Return (X, Y) of the center of cell containing provided text 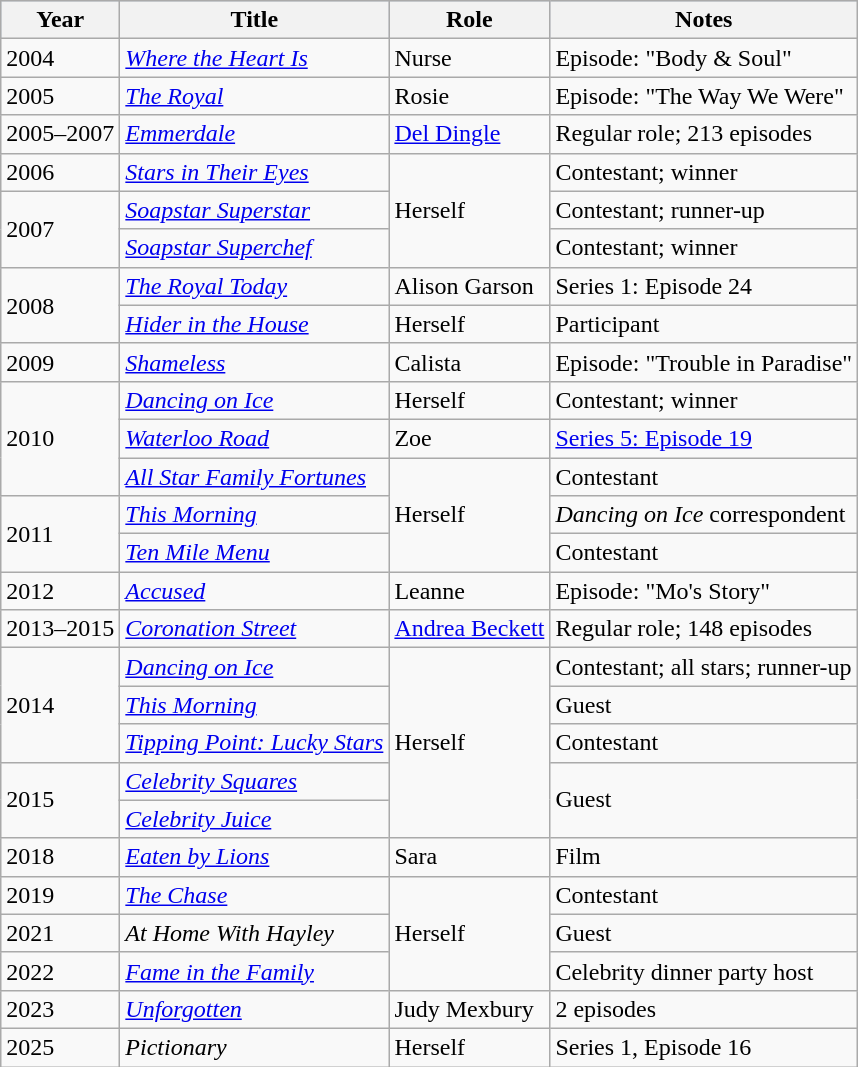
Soapstar Superchef (254, 248)
At Home With Hayley (254, 933)
Film (704, 857)
Series 1: Episode 24 (704, 286)
2022 (60, 971)
Year (60, 20)
Tipping Point: Lucky Stars (254, 743)
Notes (704, 20)
2009 (60, 362)
Hider in the House (254, 324)
2019 (60, 895)
Where the Heart Is (254, 58)
All Star Family Fortunes (254, 477)
2011 (60, 534)
2005 (60, 96)
2025 (60, 1047)
Episode: "Mo's Story" (704, 591)
Nurse (470, 58)
Celebrity dinner party host (704, 971)
Andrea Beckett (470, 629)
2021 (60, 933)
Ten Mile Menu (254, 553)
2023 (60, 1009)
Pictionary (254, 1047)
Contestant; all stars; runner-up (704, 667)
Rosie (470, 96)
Coronation Street (254, 629)
Contestant; runner-up (704, 210)
Waterloo Road (254, 438)
Regular role; 148 episodes (704, 629)
Dancing on Ice correspondent (704, 515)
The Royal (254, 96)
Emmerdale (254, 134)
Del Dingle (470, 134)
Episode: "Trouble in Paradise" (704, 362)
2008 (60, 305)
2018 (60, 857)
2007 (60, 229)
Series 1, Episode 16 (704, 1047)
Series 5: Episode 19 (704, 438)
Participant (704, 324)
Episode: "Body & Soul" (704, 58)
Stars in Their Eyes (254, 172)
2014 (60, 705)
Regular role; 213 episodes (704, 134)
2010 (60, 438)
2015 (60, 800)
Unforgotten (254, 1009)
2012 (60, 591)
Judy Mexbury (470, 1009)
Fame in the Family (254, 971)
Role (470, 20)
Zoe (470, 438)
2004 (60, 58)
Episode: "The Way We Were" (704, 96)
Alison Garson (470, 286)
Sara (470, 857)
2006 (60, 172)
2013–2015 (60, 629)
Shameless (254, 362)
The Chase (254, 895)
Leanne (470, 591)
2 episodes (704, 1009)
Soapstar Superstar (254, 210)
Celebrity Squares (254, 781)
Calista (470, 362)
2005–2007 (60, 134)
The Royal Today (254, 286)
Eaten by Lions (254, 857)
Title (254, 20)
Accused (254, 591)
Celebrity Juice (254, 819)
